Identify which cell holds the provided text, then report its [x, y] central coordinate. 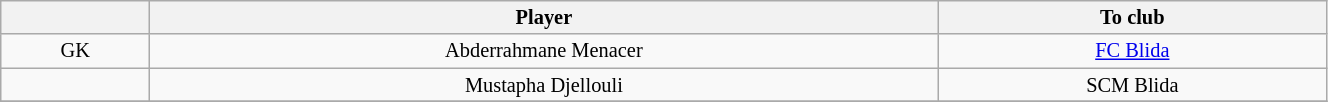
GK [76, 51]
SCM Blida [1132, 85]
To club [1132, 17]
Abderrahmane Menacer [544, 51]
Mustapha Djellouli [544, 85]
FC Blida [1132, 51]
Player [544, 17]
